Provide the [x, y] coordinate of the cell's center where the given text is located.  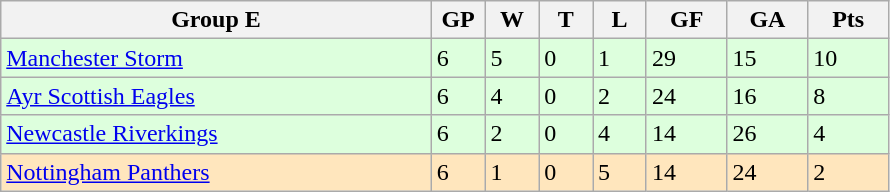
GP [458, 20]
Manchester Storm [216, 58]
T [566, 20]
10 [848, 58]
29 [686, 58]
Nottingham Panthers [216, 172]
Newcastle Riverkings [216, 134]
GA [768, 20]
Group E [216, 20]
GF [686, 20]
15 [768, 58]
16 [768, 96]
L [620, 20]
Ayr Scottish Eagles [216, 96]
26 [768, 134]
W [512, 20]
Pts [848, 20]
8 [848, 96]
